Detect which cell encompasses the target text, then output its [x, y] center coordinate. 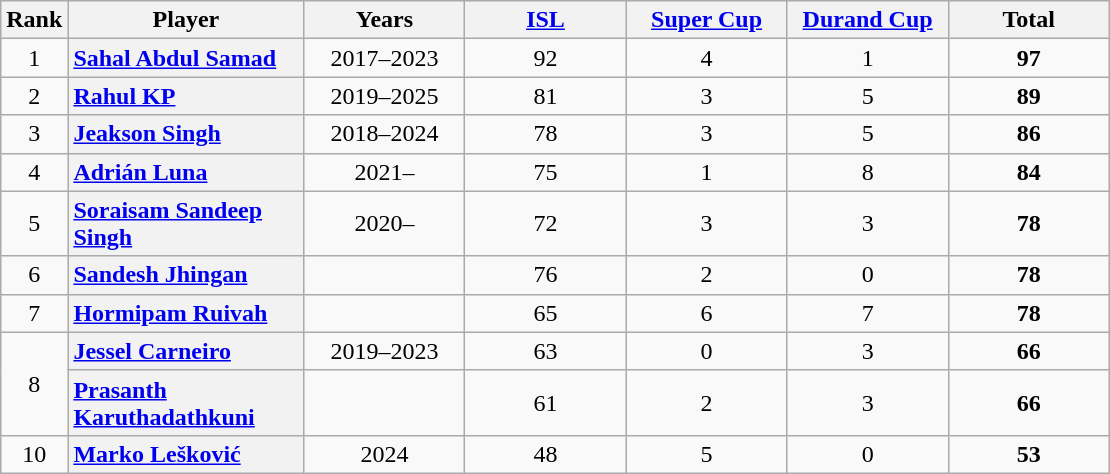
Sandesh Jhingan [186, 275]
2024 [384, 454]
Prasanth Karuthadathkuni [186, 402]
Rahul KP [186, 96]
2018–2024 [384, 134]
2019–2025 [384, 96]
86 [1028, 134]
53 [1028, 454]
Jessel Carneiro [186, 351]
Adrián Luna [186, 172]
81 [546, 96]
76 [546, 275]
2017–2023 [384, 58]
Years [384, 20]
63 [546, 351]
ISL [546, 20]
Durand Cup [868, 20]
65 [546, 313]
89 [1028, 96]
Sahal Abdul Samad [186, 58]
Rank [34, 20]
84 [1028, 172]
72 [546, 224]
92 [546, 58]
2020– [384, 224]
Super Cup [706, 20]
10 [34, 454]
Total [1028, 20]
2019–2023 [384, 351]
2021– [384, 172]
61 [546, 402]
48 [546, 454]
97 [1028, 58]
Marko Lešković [186, 454]
75 [546, 172]
Soraisam Sandeep Singh [186, 224]
Hormipam Ruivah [186, 313]
Jeakson Singh [186, 134]
Player [186, 20]
